Find where the given text appears and provide that cell's center as (x, y) coordinate. 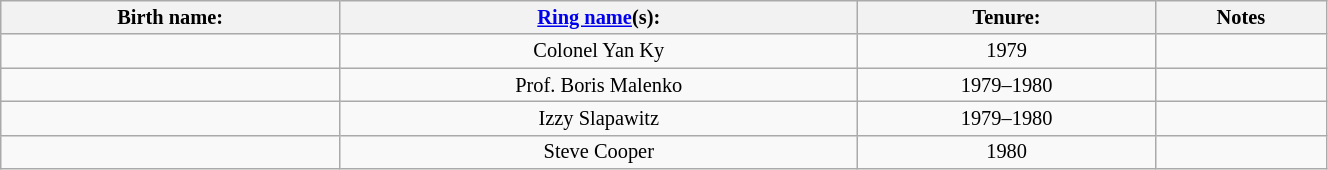
Prof. Boris Malenko (599, 85)
Birth name: (170, 17)
Ring name(s): (599, 17)
Steve Cooper (599, 152)
Colonel Yan Ky (599, 51)
1980 (1006, 152)
1979 (1006, 51)
Izzy Slapawitz (599, 118)
Notes (1240, 17)
Tenure: (1006, 17)
